Capture the cell that displays the provided text and extract its (X, Y) central coordinate. 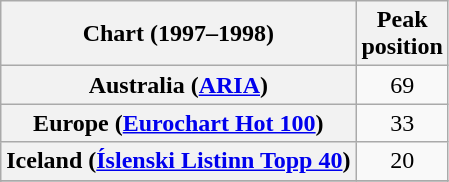
Europe (Eurochart Hot 100) (178, 123)
33 (402, 123)
69 (402, 85)
Peakposition (402, 34)
Australia (ARIA) (178, 85)
Chart (1997–1998) (178, 34)
20 (402, 161)
Iceland (Íslenski Listinn Topp 40) (178, 161)
